Identify which cell holds the provided text, then report its [X, Y] central coordinate. 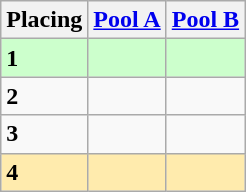
Pool A [127, 20]
Pool B [205, 20]
2 [44, 96]
4 [44, 172]
1 [44, 58]
Placing [44, 20]
3 [44, 134]
